Pinpoint the cell where the given text exists, returning its (x, y) midpoint coordinate. 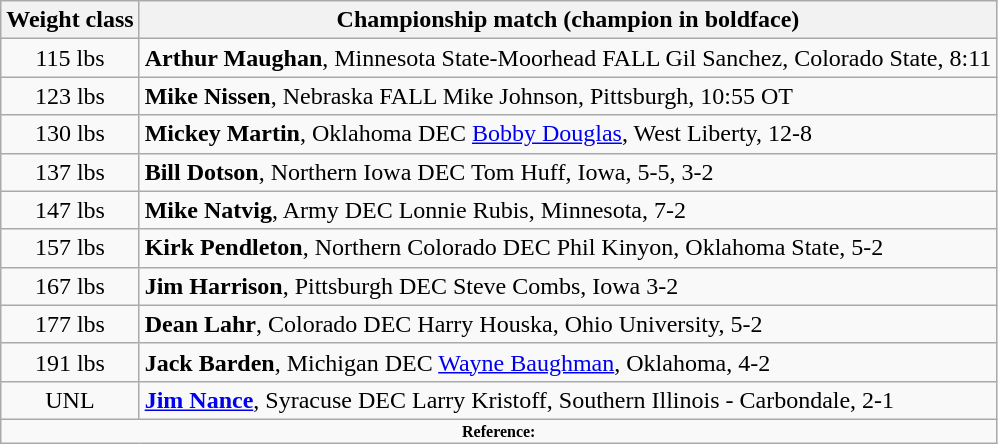
137 lbs (70, 172)
Mike Nissen, Nebraska FALL Mike Johnson, Pittsburgh, 10:55 OT (568, 96)
Reference: (499, 431)
Dean Lahr, Colorado DEC Harry Houska, Ohio University, 5-2 (568, 324)
Jim Harrison, Pittsburgh DEC Steve Combs, Iowa 3-2 (568, 286)
Kirk Pendleton, Northern Colorado DEC Phil Kinyon, Oklahoma State, 5-2 (568, 248)
123 lbs (70, 96)
177 lbs (70, 324)
Arthur Maughan, Minnesota State-Moorhead FALL Gil Sanchez, Colorado State, 8:11 (568, 58)
Bill Dotson, Northern Iowa DEC Tom Huff, Iowa, 5-5, 3-2 (568, 172)
Weight class (70, 20)
147 lbs (70, 210)
Jack Barden, Michigan DEC Wayne Baughman, Oklahoma, 4-2 (568, 362)
130 lbs (70, 134)
Championship match (champion in boldface) (568, 20)
Jim Nance, Syracuse DEC Larry Kristoff, Southern Illinois - Carbondale, 2-1 (568, 400)
115 lbs (70, 58)
157 lbs (70, 248)
Mike Natvig, Army DEC Lonnie Rubis, Minnesota, 7-2 (568, 210)
191 lbs (70, 362)
UNL (70, 400)
Mickey Martin, Oklahoma DEC Bobby Douglas, West Liberty, 12-8 (568, 134)
167 lbs (70, 286)
